Capture the cell that displays the provided text and extract its (x, y) central coordinate. 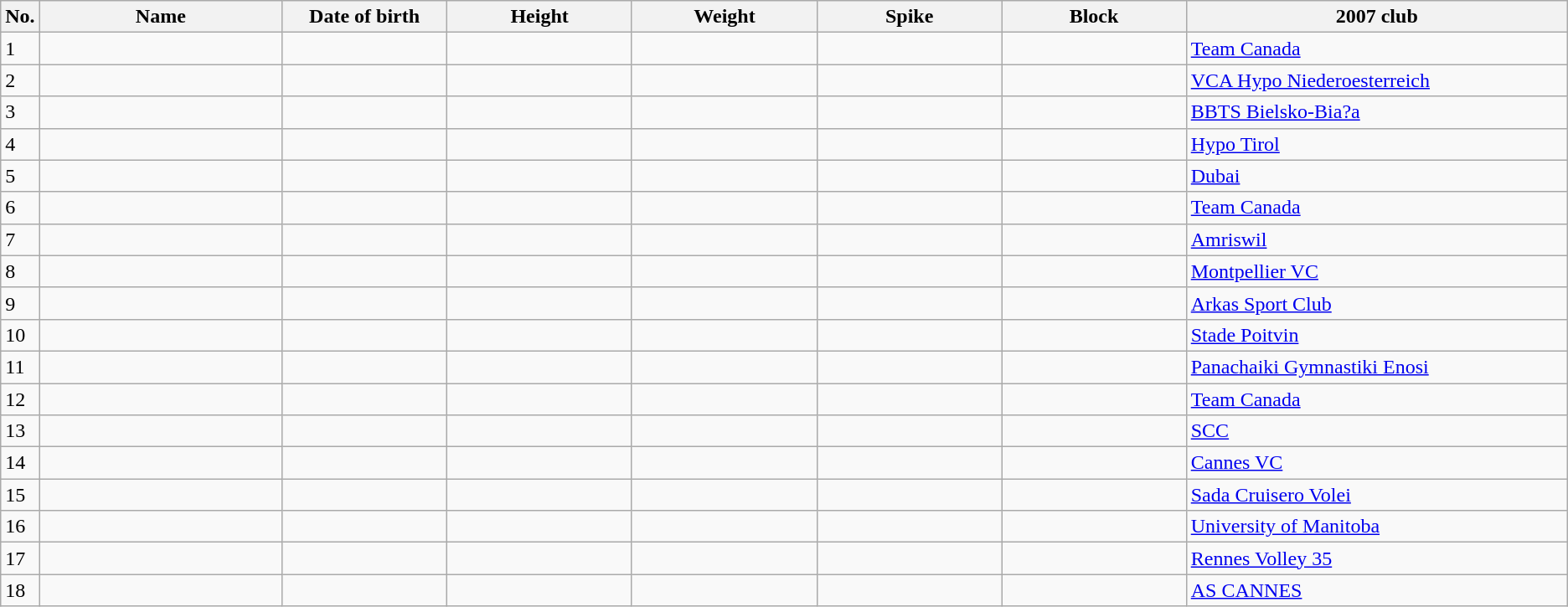
No. (20, 17)
18 (20, 590)
10 (20, 335)
Hypo Tirol (1377, 144)
15 (20, 495)
AS CANNES (1377, 590)
Name (161, 17)
BBTS Bielsko-Bia?a (1377, 112)
VCA Hypo Niederoesterreich (1377, 80)
Montpellier VC (1377, 271)
Spike (909, 17)
16 (20, 527)
Weight (724, 17)
Sada Cruisero Volei (1377, 495)
2007 club (1377, 17)
3 (20, 112)
1 (20, 49)
SCC (1377, 431)
4 (20, 144)
Dubai (1377, 176)
14 (20, 463)
11 (20, 367)
Stade Poitvin (1377, 335)
6 (20, 208)
2 (20, 80)
Rennes Volley 35 (1377, 558)
Block (1094, 17)
9 (20, 303)
7 (20, 239)
Height (539, 17)
12 (20, 399)
Panachaiki Gymnastiki Enosi (1377, 367)
Amriswil (1377, 239)
Date of birth (365, 17)
13 (20, 431)
17 (20, 558)
Arkas Sport Club (1377, 303)
5 (20, 176)
8 (20, 271)
Cannes VC (1377, 463)
University of Manitoba (1377, 527)
